Return the [x, y] coordinate for the center point of the cell that contains the specified text.  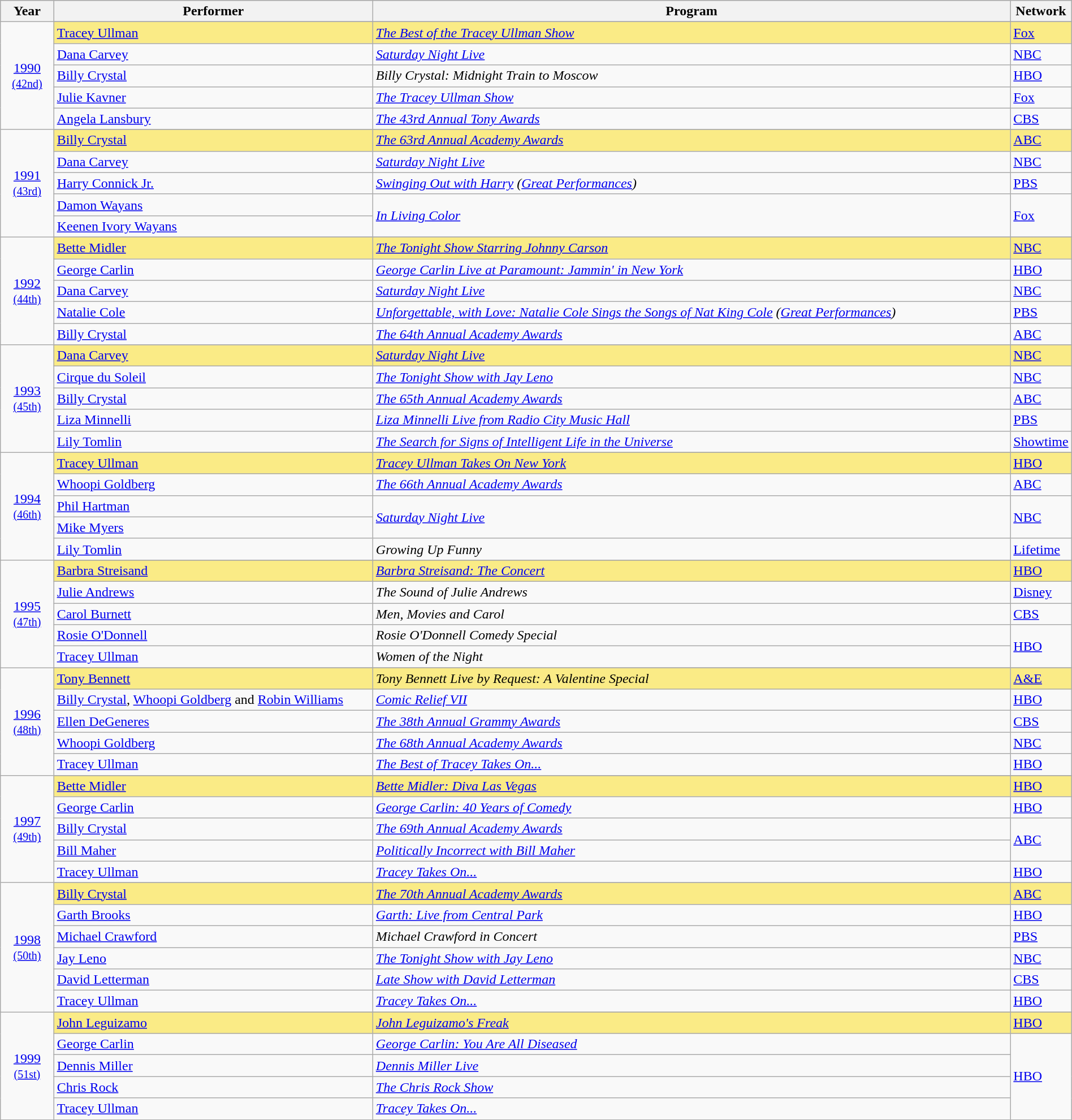
John Leguizamo [213, 1023]
1997(49th) [27, 829]
The Tracey Ullman Show [691, 97]
Unforgettable, with Love: Natalie Cole Sings the Songs of Nat King Cole (Great Performances) [691, 313]
In Living Color [691, 215]
Women of the Night [691, 657]
Mike Myers [213, 527]
1998(50th) [27, 947]
Dennis Miller [213, 1066]
Network [1041, 11]
Cirque du Soleil [213, 377]
The 66th Annual Academy Awards [691, 485]
Ellen DeGeneres [213, 721]
Lifetime [1041, 549]
Michael Crawford [213, 936]
John Leguizamo's Freak [691, 1023]
Liza Minnelli [213, 420]
The Best of the Tracey Ullman Show [691, 33]
Bill Maher [213, 850]
Rosie O'Donnell Comedy Special [691, 635]
Julie Andrews [213, 592]
Angela Lansbury [213, 119]
Chris Rock [213, 1087]
The 63rd Annual Academy Awards [691, 140]
The 68th Annual Academy Awards [691, 743]
Tony Bennett Live by Request: A Valentine Special [691, 678]
The Sound of Julie Andrews [691, 592]
1991(43rd) [27, 183]
Damon Wayans [213, 205]
Liza Minnelli Live from Radio City Music Hall [691, 420]
The 69th Annual Academy Awards [691, 829]
Billy Crystal, Whoopi Goldberg and Robin Williams [213, 700]
Year [27, 11]
Garth: Live from Central Park [691, 915]
1994(46th) [27, 506]
Harry Connick Jr. [213, 183]
The 43rd Annual Tony Awards [691, 119]
George Carlin: 40 Years of Comedy [691, 807]
David Letterman [213, 980]
Growing Up Funny [691, 549]
The 65th Annual Academy Awards [691, 399]
1999(51st) [27, 1066]
Men, Movies and Carol [691, 613]
Carol Burnett [213, 613]
Disney [1041, 592]
Barbra Streisand [213, 570]
Dennis Miller Live [691, 1066]
Julie Kavner [213, 97]
Swinging Out with Harry (Great Performances) [691, 183]
The 64th Annual Academy Awards [691, 334]
Barbra Streisand: The Concert [691, 570]
Tracey Ullman Takes On New York [691, 463]
The Best of Tracey Takes On... [691, 764]
Bette Midler: Diva Las Vegas [691, 786]
Program [691, 11]
Performer [213, 11]
George Carlin Live at Paramount: Jammin' in New York [691, 270]
Natalie Cole [213, 313]
Rosie O'Donnell [213, 635]
A&E [1041, 678]
1990(42nd) [27, 76]
Garth Brooks [213, 915]
Showtime [1041, 442]
The 38th Annual Grammy Awards [691, 721]
Michael Crawford in Concert [691, 936]
1992(44th) [27, 291]
1995(47th) [27, 613]
The Chris Rock Show [691, 1087]
George Carlin: You Are All Diseased [691, 1044]
Jay Leno [213, 958]
The Search for Signs of Intelligent Life in the Universe [691, 442]
Late Show with David Letterman [691, 980]
Phil Hartman [213, 506]
Billy Crystal: Midnight Train to Moscow [691, 76]
The 70th Annual Academy Awards [691, 893]
1996(48th) [27, 721]
Keenen Ivory Wayans [213, 226]
1993(45th) [27, 399]
Tony Bennett [213, 678]
Politically Incorrect with Bill Maher [691, 850]
Comic Relief VII [691, 700]
The Tonight Show Starring Johnny Carson [691, 248]
